Search for the cell housing the specified text and yield its [x, y] center coordinate. 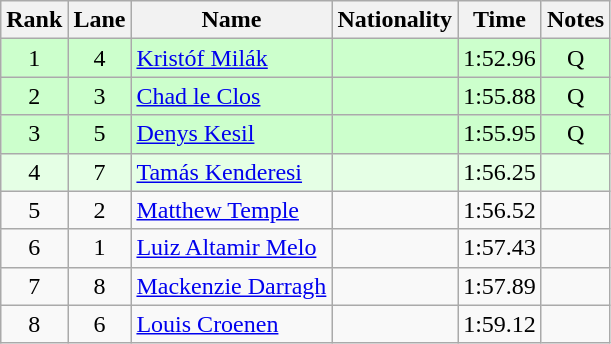
Matthew Temple [232, 210]
Nationality [395, 20]
1:55.95 [500, 134]
1:56.52 [500, 210]
Time [500, 20]
1:56.25 [500, 172]
Louis Croenen [232, 324]
Denys Kesil [232, 134]
Lane [100, 20]
Chad le Clos [232, 96]
Kristóf Milák [232, 58]
Name [232, 20]
Mackenzie Darragh [232, 286]
1:57.89 [500, 286]
Luiz Altamir Melo [232, 248]
1:57.43 [500, 248]
Rank [34, 20]
Tamás Kenderesi [232, 172]
1:59.12 [500, 324]
1:55.88 [500, 96]
1:52.96 [500, 58]
Notes [575, 20]
